Provide the [X, Y] coordinate of the cell's center where the given text is located.  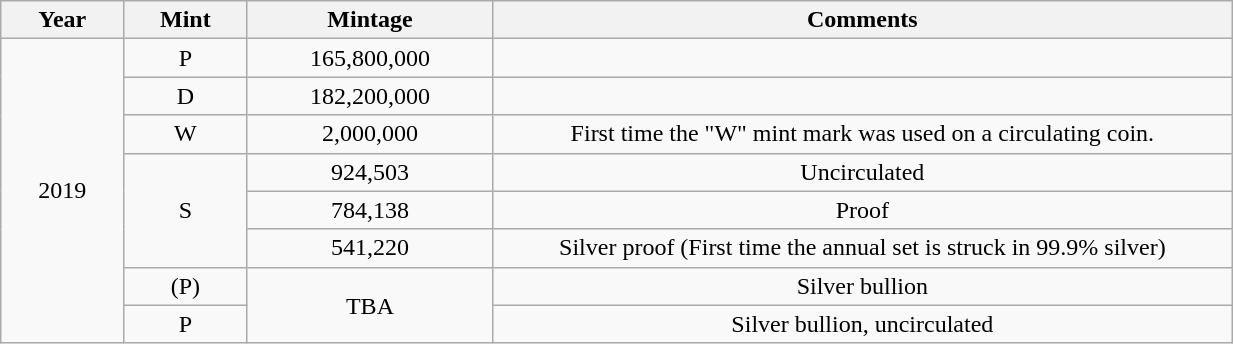
165,800,000 [370, 58]
Year [62, 20]
D [186, 96]
Silver bullion, uncirculated [862, 324]
Silver bullion [862, 286]
Mintage [370, 20]
(P) [186, 286]
Comments [862, 20]
182,200,000 [370, 96]
S [186, 210]
TBA [370, 305]
924,503 [370, 172]
Silver proof (First time the annual set is struck in 99.9% silver) [862, 248]
First time the "W" mint mark was used on a circulating coin. [862, 134]
784,138 [370, 210]
Proof [862, 210]
2019 [62, 191]
W [186, 134]
2,000,000 [370, 134]
Uncirculated [862, 172]
541,220 [370, 248]
Mint [186, 20]
